Extract the [X, Y] coordinate from the center of the cell holding the provided text.  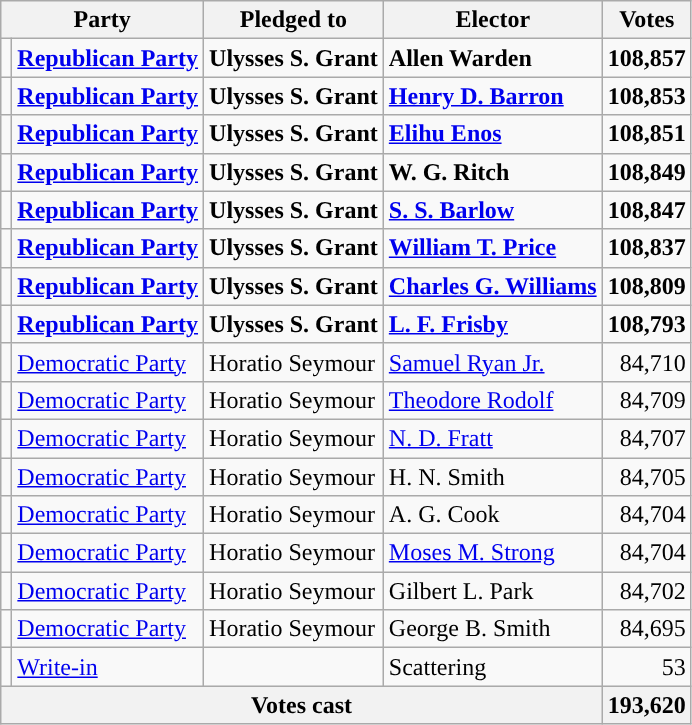
108,857 [646, 58]
108,853 [646, 96]
84,707 [646, 438]
84,702 [646, 591]
Elihu Enos [492, 134]
84,710 [646, 362]
W. G. Ritch [492, 172]
L. F. Frisby [492, 324]
108,809 [646, 286]
84,695 [646, 629]
Votes [646, 20]
84,705 [646, 477]
Theodore Rodolf [492, 400]
Allen Warden [492, 58]
Elector [492, 20]
53 [646, 667]
Henry D. Barron [492, 96]
193,620 [646, 705]
108,849 [646, 172]
Gilbert L. Park [492, 591]
Scattering [492, 667]
Write-in [108, 667]
84,709 [646, 400]
108,847 [646, 210]
Charles G. Williams [492, 286]
Party [102, 20]
H. N. Smith [492, 477]
William T. Price [492, 248]
108,793 [646, 324]
A. G. Cook [492, 515]
S. S. Barlow [492, 210]
N. D. Fratt [492, 438]
Samuel Ryan Jr. [492, 362]
108,851 [646, 134]
George B. Smith [492, 629]
108,837 [646, 248]
Votes cast [302, 705]
Pledged to [294, 20]
Moses M. Strong [492, 553]
